Detect which cell encompasses the target text, then output its [x, y] center coordinate. 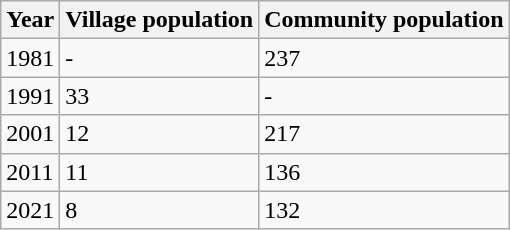
2011 [30, 172]
8 [160, 210]
1981 [30, 58]
33 [160, 96]
217 [384, 134]
136 [384, 172]
Community population [384, 20]
Year [30, 20]
1991 [30, 96]
2021 [30, 210]
237 [384, 58]
Village population [160, 20]
11 [160, 172]
2001 [30, 134]
12 [160, 134]
132 [384, 210]
